Identify which cell holds the provided text, then report its (X, Y) central coordinate. 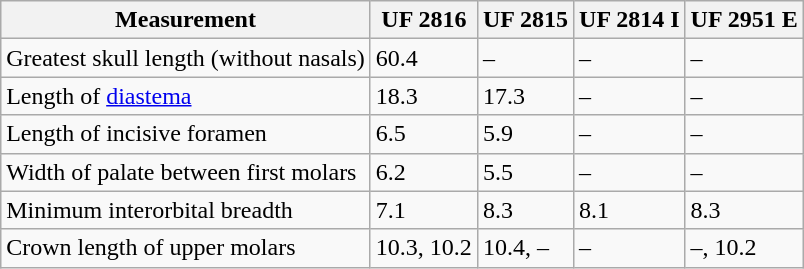
17.3 (525, 96)
10.4, – (525, 248)
UF 2815 (525, 20)
Minimum interorbital breadth (186, 210)
–, 10.2 (744, 248)
6.5 (424, 134)
5.9 (525, 134)
7.1 (424, 210)
Width of palate between first molars (186, 172)
UF 2816 (424, 20)
UF 2814 I (630, 20)
Crown length of upper molars (186, 248)
Measurement (186, 20)
10.3, 10.2 (424, 248)
18.3 (424, 96)
8.1 (630, 210)
Length of diastema (186, 96)
Length of incisive foramen (186, 134)
5.5 (525, 172)
Greatest skull length (without nasals) (186, 58)
6.2 (424, 172)
60.4 (424, 58)
UF 2951 E (744, 20)
